For the text-containing cell, return its midpoint in [X, Y] coordinate format. 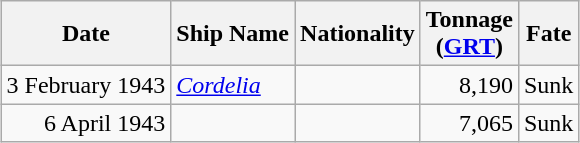
Cordelia [233, 85]
8,190 [469, 85]
3 February 1943 [86, 85]
7,065 [469, 123]
Date [86, 34]
6 April 1943 [86, 123]
Tonnage(GRT) [469, 34]
Ship Name [233, 34]
Fate [548, 34]
Nationality [358, 34]
